Identify which cell holds the provided text, then report its (X, Y) central coordinate. 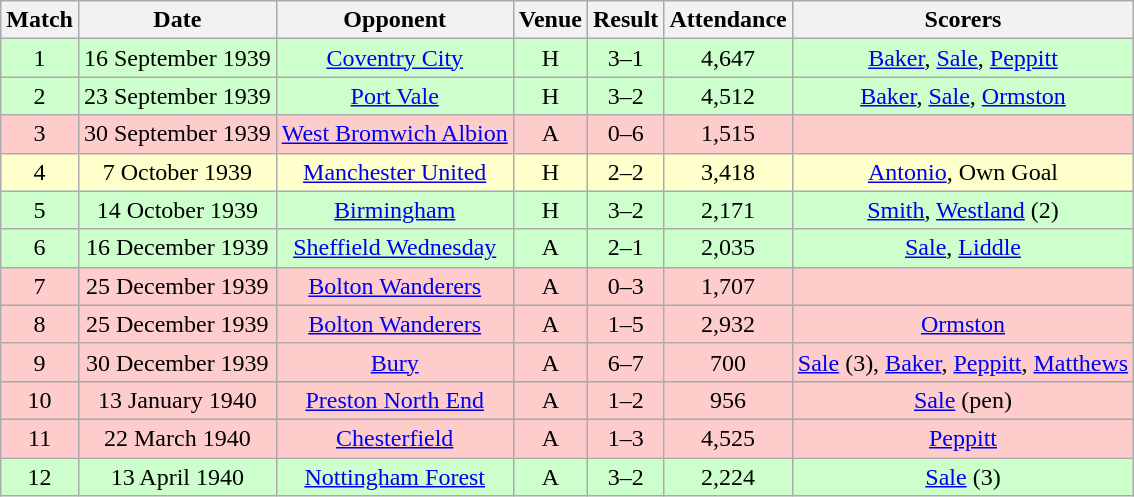
Sale (pen) (962, 400)
Venue (550, 20)
16 September 1939 (177, 58)
Coventry City (394, 58)
4,525 (728, 438)
Birmingham (394, 210)
1,707 (728, 286)
30 September 1939 (177, 134)
1–2 (625, 400)
30 December 1939 (177, 362)
8 (40, 324)
Ormston (962, 324)
3,418 (728, 172)
Opponent (394, 20)
6–7 (625, 362)
Scorers (962, 20)
700 (728, 362)
23 September 1939 (177, 96)
10 (40, 400)
Port Vale (394, 96)
Antonio, Own Goal (962, 172)
Nottingham Forest (394, 477)
West Bromwich Albion (394, 134)
0–6 (625, 134)
0–3 (625, 286)
Chesterfield (394, 438)
4,647 (728, 58)
13 April 1940 (177, 477)
Manchester United (394, 172)
Peppitt (962, 438)
Match (40, 20)
4,512 (728, 96)
2–2 (625, 172)
22 March 1940 (177, 438)
1 (40, 58)
11 (40, 438)
Sale (3) (962, 477)
5 (40, 210)
3–1 (625, 58)
16 December 1939 (177, 248)
Result (625, 20)
1–5 (625, 324)
2,035 (728, 248)
13 January 1940 (177, 400)
Sale (3), Baker, Peppitt, Matthews (962, 362)
956 (728, 400)
Smith, Westland (2) (962, 210)
6 (40, 248)
2,932 (728, 324)
12 (40, 477)
2–1 (625, 248)
Date (177, 20)
1,515 (728, 134)
7 (40, 286)
2,224 (728, 477)
Sale, Liddle (962, 248)
4 (40, 172)
Baker, Sale, Ormston (962, 96)
7 October 1939 (177, 172)
9 (40, 362)
Preston North End (394, 400)
14 October 1939 (177, 210)
2 (40, 96)
2,171 (728, 210)
1–3 (625, 438)
3 (40, 134)
Attendance (728, 20)
Bury (394, 362)
Sheffield Wednesday (394, 248)
Baker, Sale, Peppitt (962, 58)
